Determine the (X, Y) coordinate at the center of the cell enclosing the given text.  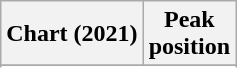
Peakposition (189, 34)
Chart (2021) (72, 34)
